For the text-containing cell, return its midpoint in [x, y] coordinate format. 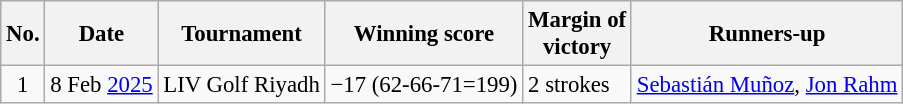
2 strokes [578, 85]
LIV Golf Riyadh [242, 85]
Sebastián Muñoz, Jon Rahm [766, 85]
No. [23, 34]
−17 (62-66-71=199) [424, 85]
Date [102, 34]
8 Feb 2025 [102, 85]
1 [23, 85]
Runners-up [766, 34]
Margin ofvictory [578, 34]
Tournament [242, 34]
Winning score [424, 34]
